Pinpoint the cell where the given text exists, returning its [x, y] midpoint coordinate. 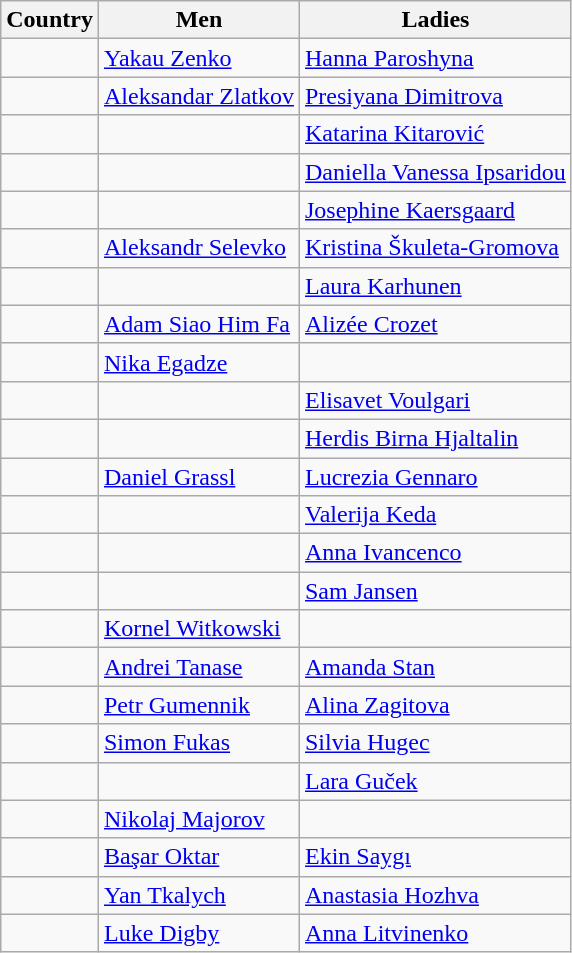
Andrei Tanase [198, 667]
Amanda Stan [435, 667]
Simon Fukas [198, 743]
Elisavet Voulgari [435, 400]
Yan Tkalych [198, 895]
Laura Karhunen [435, 286]
Country [50, 20]
Petr Gumennik [198, 705]
Silvia Hugec [435, 743]
Katarina Kitarović [435, 134]
Başar Oktar [198, 857]
Luke Digby [198, 933]
Kristina Škuleta-Gromova [435, 248]
Anastasia Hozhva [435, 895]
Valerija Keda [435, 515]
Herdis Birna Hjaltalin [435, 438]
Lucrezia Gennaro [435, 477]
Ladies [435, 20]
Aleksandr Selevko [198, 248]
Nikolaj Majorov [198, 819]
Anna Ivancenco [435, 553]
Josephine Kaersgaard [435, 210]
Alizée Crozet [435, 324]
Daniel Grassl [198, 477]
Daniella Vanessa Ipsaridou [435, 172]
Ekin Saygı [435, 857]
Nika Egadze [198, 362]
Alina Zagitova [435, 705]
Lara Guček [435, 781]
Men [198, 20]
Presiyana Dimitrova [435, 96]
Anna Litvinenko [435, 933]
Yakau Zenko [198, 58]
Aleksandar Zlatkov [198, 96]
Sam Jansen [435, 591]
Hanna Paroshyna [435, 58]
Adam Siao Him Fa [198, 324]
Kornel Witkowski [198, 629]
